Provide the (X, Y) coordinate of the cell's center where the given text is located.  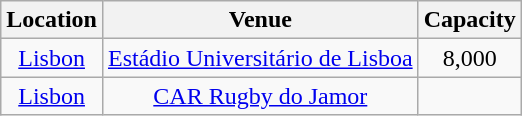
Estádio Universitário de Lisboa (260, 58)
8,000 (470, 58)
Capacity (470, 20)
CAR Rugby do Jamor (260, 96)
Location (52, 20)
Venue (260, 20)
